Extract the (x, y) coordinate from the center of the cell holding the provided text.  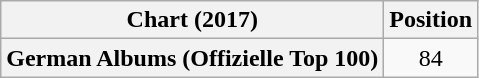
84 (431, 58)
German Albums (Offizielle Top 100) (192, 58)
Position (431, 20)
Chart (2017) (192, 20)
